Return the [X, Y] coordinate for the center point of the cell that contains the specified text.  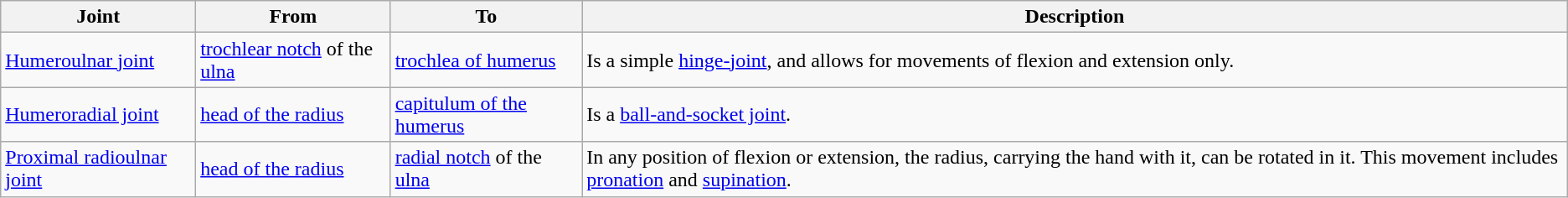
radial notch of the ulna [486, 169]
Humeroradial joint [99, 114]
From [293, 17]
Humeroulnar joint [99, 60]
To [486, 17]
Is a simple hinge-joint, and allows for movements of flexion and extension only. [1075, 60]
Joint [99, 17]
Description [1075, 17]
capitulum of the humerus [486, 114]
Is a ball-and-socket joint. [1075, 114]
trochlear notch of the ulna [293, 60]
trochlea of humerus [486, 60]
Proximal radioulnar joint [99, 169]
